Detect which cell encompasses the target text, then output its (X, Y) center coordinate. 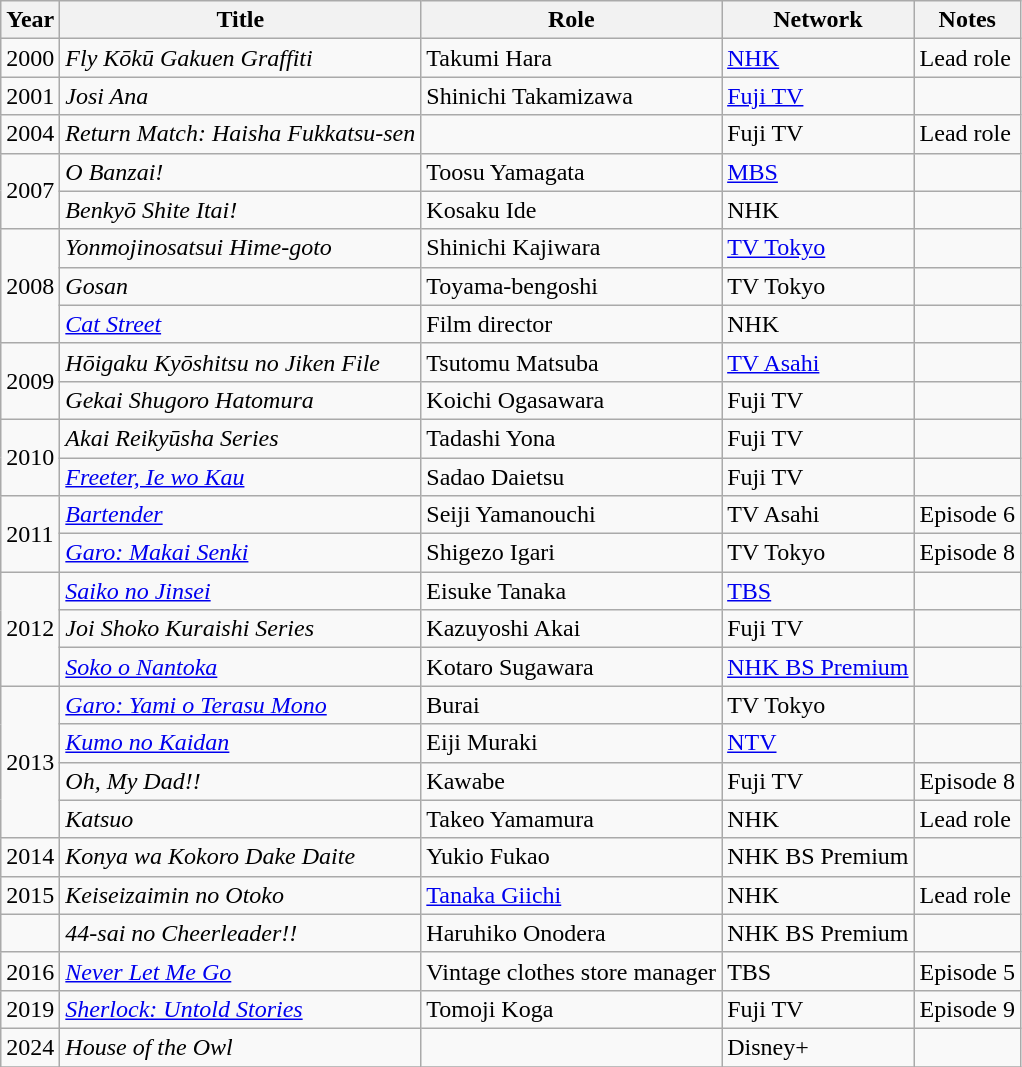
Episode 5 (967, 971)
Seiji Yamanouchi (572, 515)
Film director (572, 324)
Kumo no Kaidan (240, 743)
Kosaku Ide (572, 210)
2011 (30, 534)
Yonmojinosatsui Hime-goto (240, 248)
Never Let Me Go (240, 971)
2019 (30, 1009)
Saiko no Jinsei (240, 591)
Eisuke Tanaka (572, 591)
2000 (30, 58)
Shinichi Takamizawa (572, 96)
Tanaka Giichi (572, 895)
Garo: Yami o Terasu Mono (240, 705)
Josi Ana (240, 96)
Toosu Yamagata (572, 172)
Tsutomu Matsuba (572, 362)
2013 (30, 762)
Episode 6 (967, 515)
Koichi Ogasawara (572, 400)
Shigezo Igari (572, 553)
Cat Street (240, 324)
Title (240, 20)
Oh, My Dad!! (240, 781)
O Banzai! (240, 172)
Kawabe (572, 781)
Year (30, 20)
2004 (30, 134)
2024 (30, 1047)
Notes (967, 20)
Vintage clothes store manager (572, 971)
2010 (30, 457)
Disney+ (818, 1047)
Takumi Hara (572, 58)
Episode 9 (967, 1009)
Tomoji Koga (572, 1009)
Benkyō Shite Itai! (240, 210)
Joi Shoko Kuraishi Series (240, 629)
Sadao Daietsu (572, 477)
44-sai no Cheerleader!! (240, 933)
2014 (30, 857)
Takeo Yamamura (572, 819)
Toyama-bengoshi (572, 286)
Gosan (240, 286)
Akai Reikyūsha Series (240, 438)
Katsuo (240, 819)
Freeter, Ie wo Kau (240, 477)
Burai (572, 705)
Gekai Shugoro Hatomura (240, 400)
Konya wa Kokoro Dake Daite (240, 857)
Shinichi Kajiwara (572, 248)
NTV (818, 743)
2012 (30, 629)
Return Match: Haisha Fukkatsu-sen (240, 134)
2007 (30, 191)
2008 (30, 286)
Haruhiko Onodera (572, 933)
Fly Kōkū Gakuen Graffiti (240, 58)
Network (818, 20)
House of the Owl (240, 1047)
Garo: Makai Senki (240, 553)
2016 (30, 971)
Kotaro Sugawara (572, 667)
Sherlock: Untold Stories (240, 1009)
Tadashi Yona (572, 438)
Kazuyoshi Akai (572, 629)
MBS (818, 172)
2015 (30, 895)
Bartender (240, 515)
Eiji Muraki (572, 743)
Yukio Fukao (572, 857)
2009 (30, 381)
Hōigaku Kyōshitsu no Jiken File (240, 362)
2001 (30, 96)
Keiseizaimin no Otoko (240, 895)
Soko o Nantoka (240, 667)
Role (572, 20)
